Locate the cell with the specified text and output its (x, y) center coordinate. 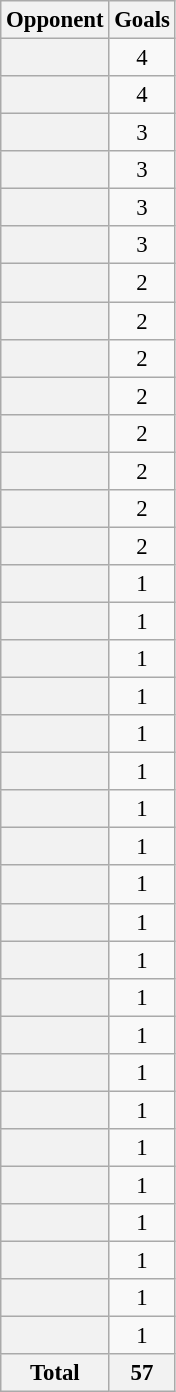
Opponent (55, 20)
57 (142, 1373)
Goals (142, 20)
Total (55, 1373)
